Return [X, Y] of the center of cell containing provided text 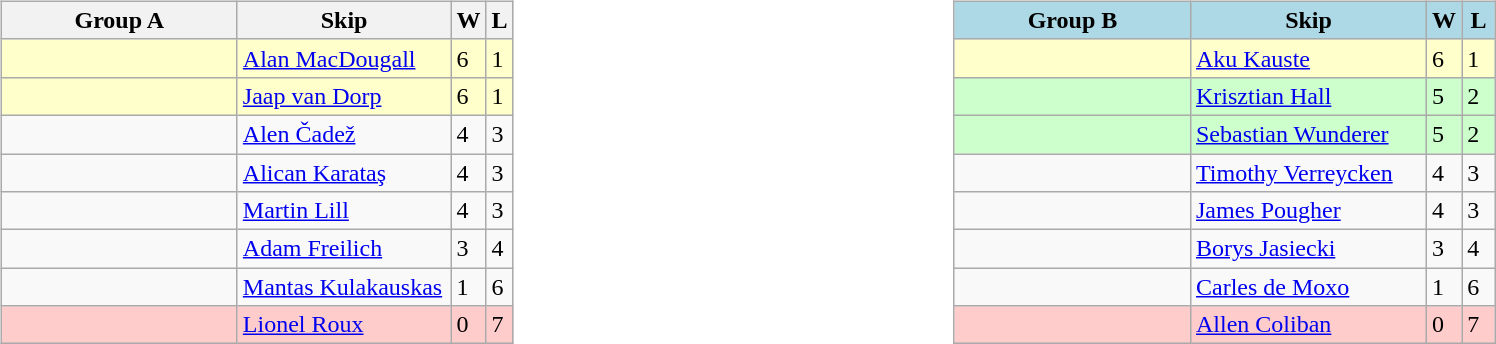
Alan MacDougall [344, 58]
Alen Čadež [344, 134]
Lionel Roux [344, 325]
Timothy Verreycken [1308, 173]
Aku Kauste [1308, 58]
Adam Freilich [344, 249]
James Pougher [1308, 211]
Krisztian Hall [1308, 96]
Group A [119, 20]
Group B [1072, 20]
Sebastian Wunderer [1308, 134]
Allen Coliban [1308, 325]
Carles de Moxo [1308, 287]
Borys Jasiecki [1308, 249]
Jaap van Dorp [344, 96]
Alican Karataş [344, 173]
Martin Lill [344, 211]
Mantas Kulakauskas [344, 287]
